Extract the [X, Y] coordinate from the center of the cell holding the provided text.  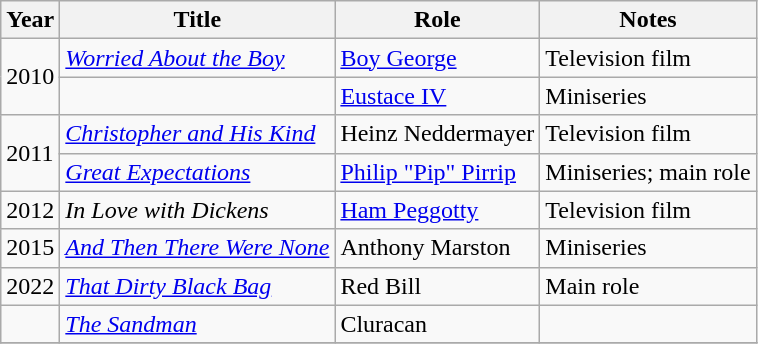
2012 [30, 210]
Cluracan [438, 324]
Eustace IV [438, 96]
Year [30, 20]
Boy George [438, 58]
Christopher and His Kind [198, 134]
In Love with Dickens [198, 210]
2011 [30, 153]
Notes [648, 20]
Miniseries; main role [648, 172]
Role [438, 20]
Ham Peggotty [438, 210]
Worried About the Boy [198, 58]
2010 [30, 77]
Title [198, 20]
Main role [648, 286]
And Then There Were None [198, 248]
Anthony Marston [438, 248]
2015 [30, 248]
Heinz Neddermayer [438, 134]
2022 [30, 286]
That Dirty Black Bag [198, 286]
Philip "Pip" Pirrip [438, 172]
The Sandman [198, 324]
Great Expectations [198, 172]
Red Bill [438, 286]
